Find where the given text appears and provide that cell's center as (x, y) coordinate. 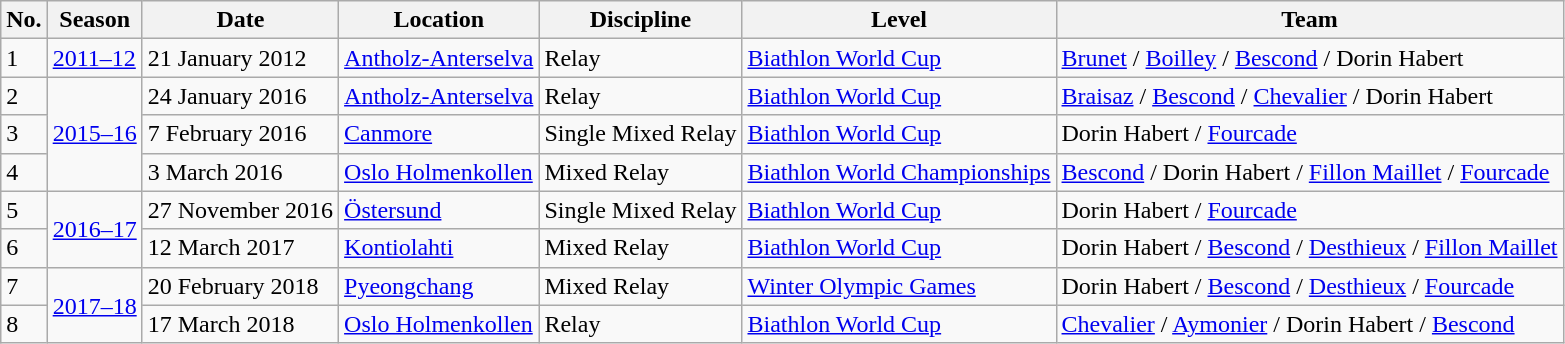
No. (24, 20)
Brunet / Boilley / Bescond / Dorin Habert (1310, 58)
2 (24, 96)
Braisaz / Bescond / Chevalier / Dorin Habert (1310, 96)
5 (24, 210)
Bescond / Dorin Habert / Fillon Maillet / Fourcade (1310, 172)
2015–16 (94, 134)
Biathlon World Championships (899, 172)
1 (24, 58)
20 February 2018 (240, 286)
2016–17 (94, 229)
Season (94, 20)
6 (24, 248)
Pyeongchang (439, 286)
2017–18 (94, 305)
27 November 2016 (240, 210)
17 March 2018 (240, 324)
7 (24, 286)
7 February 2016 (240, 134)
3 (24, 134)
2011–12 (94, 58)
Discipline (640, 20)
21 January 2012 (240, 58)
4 (24, 172)
Canmore (439, 134)
24 January 2016 (240, 96)
3 March 2016 (240, 172)
Date (240, 20)
12 March 2017 (240, 248)
Östersund (439, 210)
Winter Olympic Games (899, 286)
Location (439, 20)
Dorin Habert / Bescond / Desthieux / Fillon Maillet (1310, 248)
Dorin Habert / Bescond / Desthieux / Fourcade (1310, 286)
Level (899, 20)
Kontiolahti (439, 248)
Chevalier / Aymonier / Dorin Habert / Bescond (1310, 324)
8 (24, 324)
Team (1310, 20)
